Determine the (X, Y) coordinate at the center of the cell enclosing the given text.  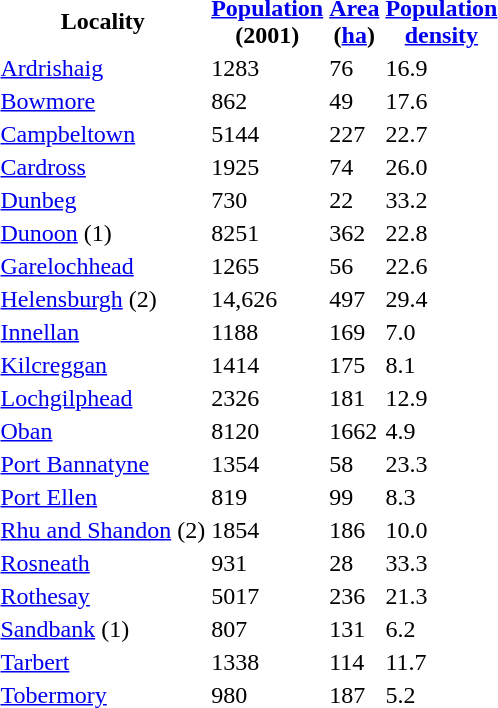
227 (354, 134)
114 (354, 662)
497 (354, 299)
131 (354, 629)
175 (354, 365)
5144 (268, 134)
1188 (268, 332)
99 (354, 497)
807 (268, 629)
28 (354, 563)
1354 (268, 464)
74 (354, 167)
58 (354, 464)
14,626 (268, 299)
56 (354, 266)
1925 (268, 167)
181 (354, 398)
49 (354, 101)
5017 (268, 596)
862 (268, 101)
1854 (268, 530)
1662 (354, 431)
819 (268, 497)
1414 (268, 365)
8251 (268, 233)
2326 (268, 398)
1338 (268, 662)
1265 (268, 266)
931 (268, 563)
76 (354, 68)
22 (354, 200)
236 (354, 596)
1283 (268, 68)
169 (354, 332)
186 (354, 530)
362 (354, 233)
8120 (268, 431)
730 (268, 200)
